Output the [x, y] coordinate of the center of the cell containing the given text.  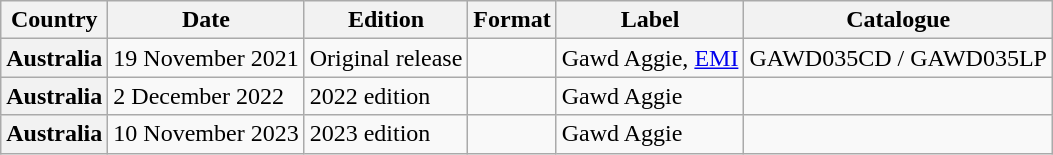
Edition [386, 20]
Catalogue [898, 20]
19 November 2021 [206, 58]
Date [206, 20]
Format [512, 20]
2 December 2022 [206, 96]
Label [650, 20]
Gawd Aggie, EMI [650, 58]
10 November 2023 [206, 134]
Country [54, 20]
2023 edition [386, 134]
Original release [386, 58]
2022 edition [386, 96]
GAWD035CD / GAWD035LP [898, 58]
